Output the (X, Y) coordinate of the center of the cell containing the given text.  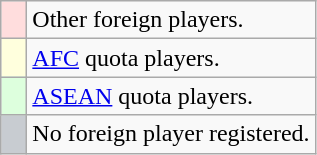
No foreign player registered. (171, 134)
ASEAN quota players. (171, 96)
Other foreign players. (171, 20)
AFC quota players. (171, 58)
